Provide the (X, Y) coordinate of the cell's center where the given text is located.  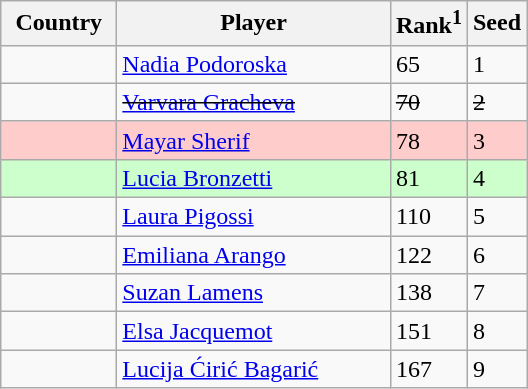
167 (428, 369)
Suzan Lamens (254, 293)
122 (428, 255)
Player (254, 24)
8 (496, 331)
Nadia Podoroska (254, 64)
Country (59, 24)
Elsa Jacquemot (254, 331)
138 (428, 293)
6 (496, 255)
Emiliana Arango (254, 255)
2 (496, 102)
78 (428, 140)
Varvara Gracheva (254, 102)
Rank1 (428, 24)
7 (496, 293)
151 (428, 331)
70 (428, 102)
Mayar Sherif (254, 140)
1 (496, 64)
5 (496, 217)
Lucia Bronzetti (254, 178)
81 (428, 178)
4 (496, 178)
Lucija Ćirić Bagarić (254, 369)
3 (496, 140)
65 (428, 64)
Laura Pigossi (254, 217)
110 (428, 217)
Seed (496, 24)
9 (496, 369)
